Capture the cell that displays the provided text and extract its (X, Y) central coordinate. 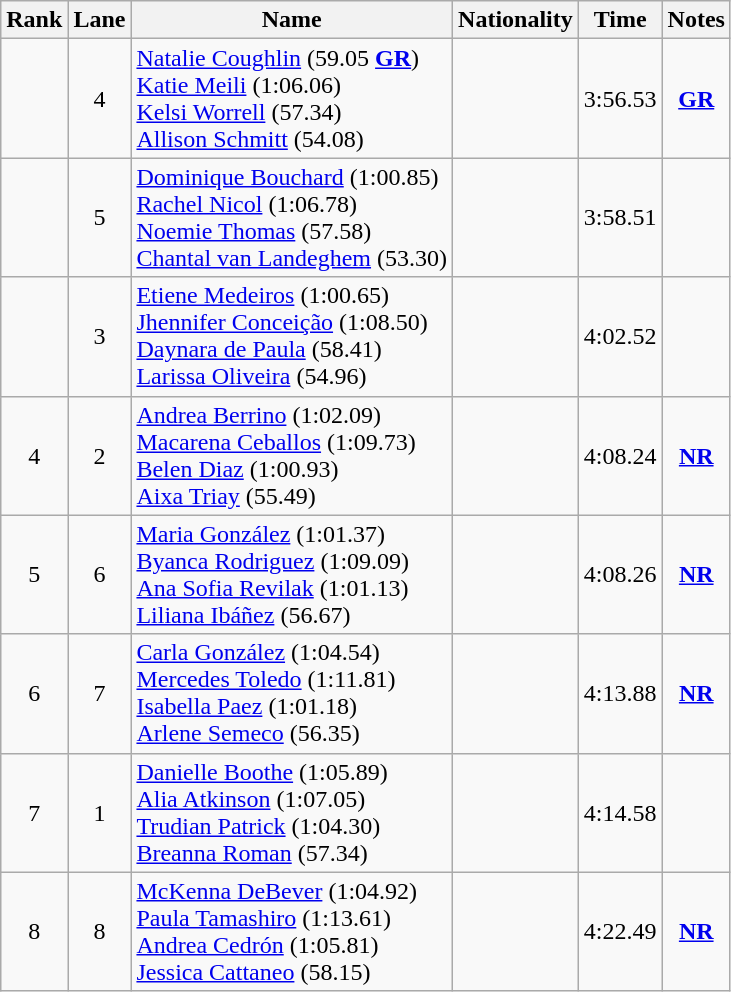
McKenna DeBever (1:04.92)Paula Tamashiro (1:13.61)Andrea Cedrón (1:05.81)Jessica Cattaneo (58.15) (292, 932)
3:58.51 (620, 218)
Dominique Bouchard (1:00.85)Rachel Nicol (1:06.78)Noemie Thomas (57.58)Chantal van Landeghem (53.30) (292, 218)
2 (100, 456)
Andrea Berrino (1:02.09)Macarena Ceballos (1:09.73)Belen Diaz (1:00.93)Aixa Triay (55.49) (292, 456)
4:13.88 (620, 694)
1 (100, 812)
4:08.26 (620, 574)
Name (292, 20)
Danielle Boothe (1:05.89)Alia Atkinson (1:07.05)Trudian Patrick (1:04.30)Breanna Roman (57.34) (292, 812)
Natalie Coughlin (59.05 GR)Katie Meili (1:06.06)Kelsi Worrell (57.34)Allison Schmitt (54.08) (292, 98)
4:08.24 (620, 456)
Notes (696, 20)
GR (696, 98)
Nationality (516, 20)
4:22.49 (620, 932)
Maria González (1:01.37)Byanca Rodriguez (1:09.09)Ana Sofia Revilak (1:01.13)Liliana Ibáñez (56.67) (292, 574)
3 (100, 336)
Rank (34, 20)
Carla González (1:04.54)Mercedes Toledo (1:11.81)Isabella Paez (1:01.18)Arlene Semeco (56.35) (292, 694)
Lane (100, 20)
4:02.52 (620, 336)
Time (620, 20)
4:14.58 (620, 812)
Etiene Medeiros (1:00.65)Jhennifer Conceição (1:08.50)Daynara de Paula (58.41)Larissa Oliveira (54.96) (292, 336)
3:56.53 (620, 98)
